Find where the given text appears and provide that cell's center as [X, Y] coordinate. 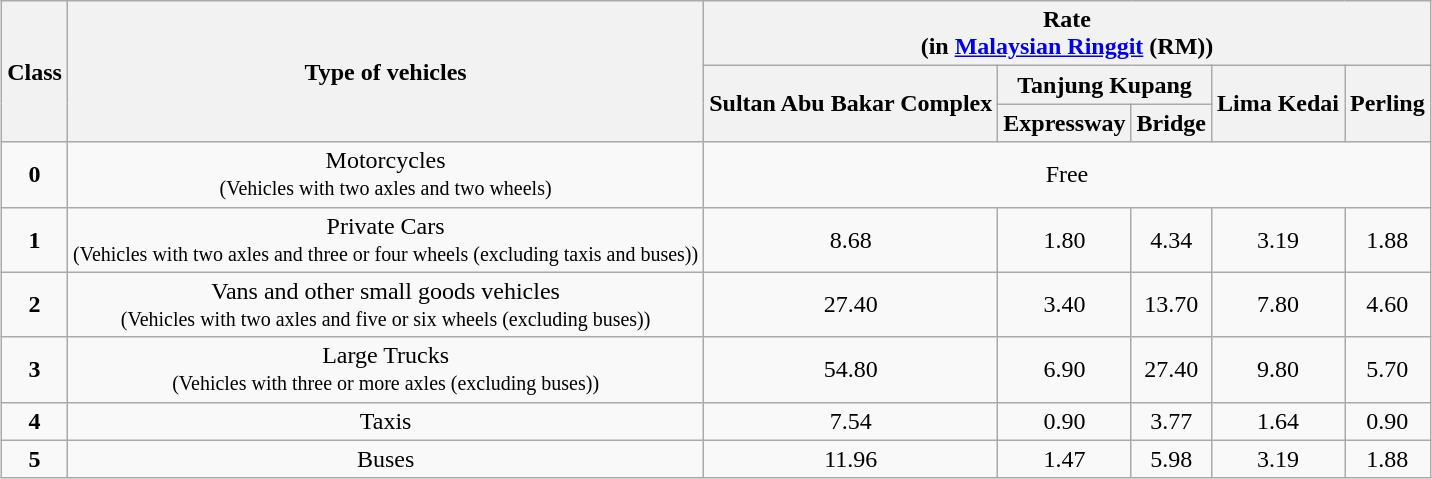
6.90 [1064, 370]
5.70 [1388, 370]
0 [35, 174]
Large Trucks(Vehicles with three or more axles (excluding buses)) [385, 370]
4.34 [1171, 240]
Class [35, 72]
Sultan Abu Bakar Complex [851, 104]
7.54 [851, 421]
Type of vehicles [385, 72]
Private Cars(Vehicles with two axles and three or four wheels (excluding taxis and buses)) [385, 240]
3.77 [1171, 421]
11.96 [851, 459]
9.80 [1278, 370]
54.80 [851, 370]
Vans and other small goods vehicles(Vehicles with two axles and five or six wheels (excluding buses)) [385, 304]
5 [35, 459]
Lima Kedai [1278, 104]
Bridge [1171, 123]
Free [1068, 174]
4 [35, 421]
1.47 [1064, 459]
Expressway [1064, 123]
1 [35, 240]
13.70 [1171, 304]
2 [35, 304]
5.98 [1171, 459]
3 [35, 370]
Rate(in Malaysian Ringgit (RM)) [1068, 34]
4.60 [1388, 304]
Perling [1388, 104]
Taxis [385, 421]
1.64 [1278, 421]
7.80 [1278, 304]
3.40 [1064, 304]
Tanjung Kupang [1105, 85]
1.80 [1064, 240]
Buses [385, 459]
Motorcycles(Vehicles with two axles and two wheels) [385, 174]
8.68 [851, 240]
